Return the (x, y) coordinate for the center point of the cell that contains the specified text.  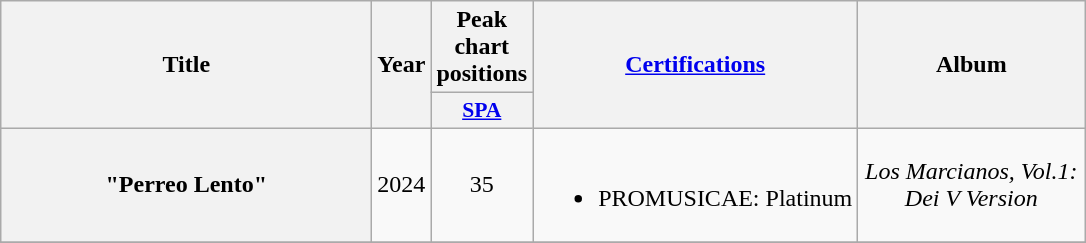
Title (186, 65)
2024 (402, 184)
SPA (482, 111)
35 (482, 184)
Year (402, 65)
Certifications (696, 65)
"Perreo Lento" (186, 184)
Peak chart positions (482, 47)
PROMUSICAE: Platinum (696, 184)
Album (972, 65)
Los Marcianos, Vol.1: Dei V Version (972, 184)
